Provide the [X, Y] coordinate of the cell's center where the given text is located.  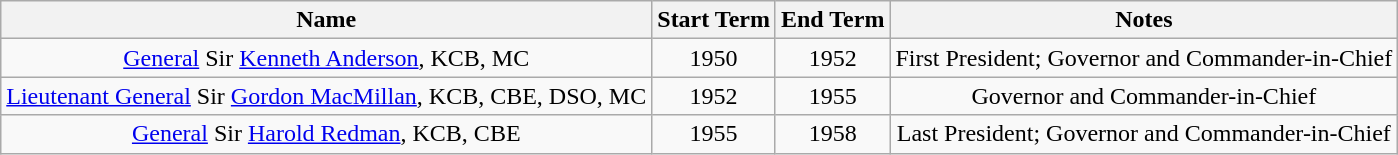
General Sir Kenneth Anderson, KCB, MC [326, 58]
Start Term [714, 20]
1950 [714, 58]
Notes [1144, 20]
Lieutenant General Sir Gordon MacMillan, KCB, CBE, DSO, MC [326, 96]
1958 [832, 134]
Governor and Commander-in-Chief [1144, 96]
General Sir Harold Redman, KCB, CBE [326, 134]
First President; Governor and Commander-in-Chief [1144, 58]
Name [326, 20]
End Term [832, 20]
Last President; Governor and Commander-in-Chief [1144, 134]
